Output the (X, Y) coordinate of the center of the cell containing the given text.  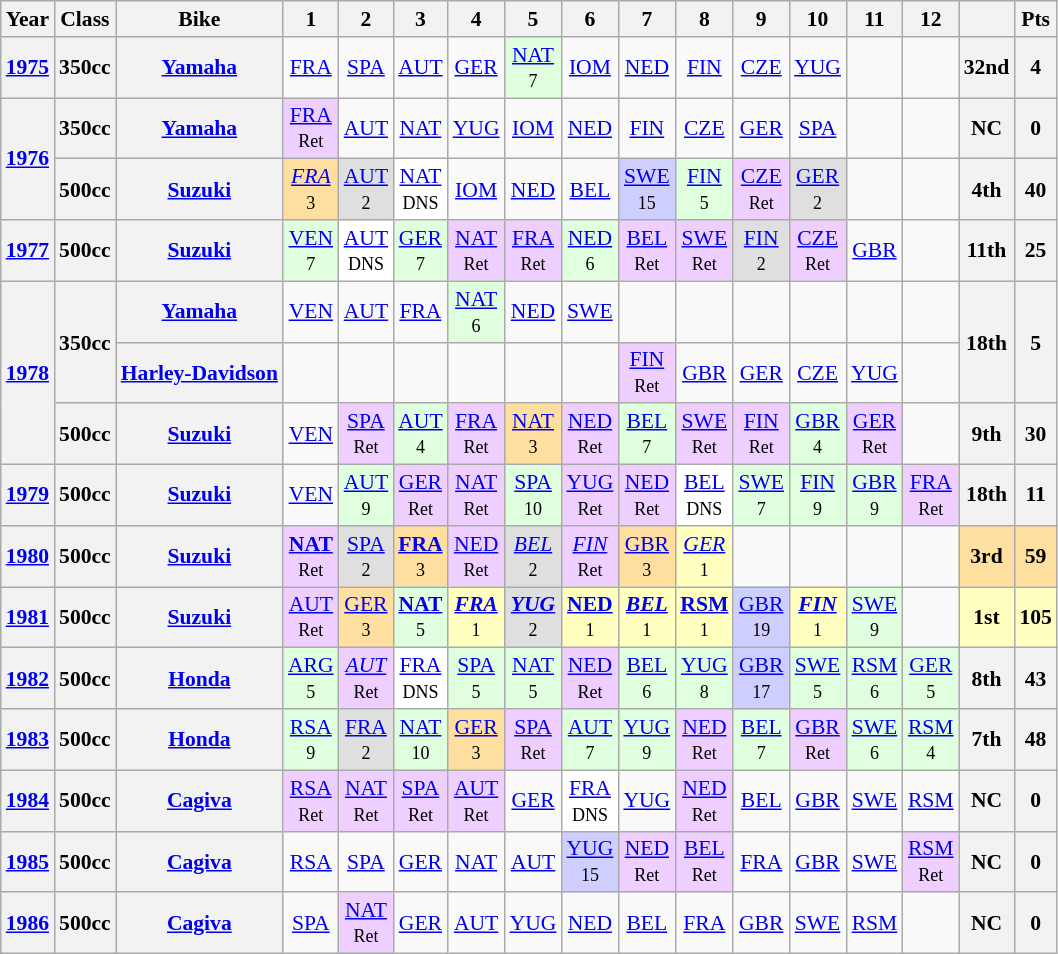
1983 (28, 740)
FIN2 (761, 250)
Year (28, 19)
GBR4 (818, 434)
FIN9 (818, 496)
RSARet (311, 800)
BEL1 (646, 618)
NAT3 (534, 434)
AUTDNS (366, 250)
GER7 (420, 250)
SWE5 (818, 678)
GER2 (818, 190)
8th (987, 678)
1980 (28, 556)
BELDNS (704, 496)
25 (1036, 250)
SPA5 (476, 678)
1977 (28, 250)
AUT9 (366, 496)
Harley-Davidson (200, 372)
3rd (987, 556)
RSM1 (704, 618)
SWE6 (874, 740)
NAT7 (534, 68)
GBR19 (761, 618)
10 (818, 19)
1979 (28, 496)
11th (987, 250)
GER1 (704, 556)
40 (1036, 190)
9th (987, 434)
1986 (28, 924)
GBR3 (646, 556)
SPA2 (366, 556)
GBR9 (874, 496)
6 (590, 19)
7 (646, 19)
GER5 (931, 678)
NED1 (590, 618)
Pts (1036, 19)
RSM6 (874, 678)
7th (987, 740)
SWE7 (761, 496)
2 (366, 19)
9 (761, 19)
RSMRet (931, 862)
1984 (28, 800)
1 (311, 19)
AUT7 (590, 740)
YUG8 (704, 678)
NAT6 (476, 312)
YUGRet (590, 496)
Bike (200, 19)
FIN5 (704, 190)
NAT10 (420, 740)
8 (704, 19)
SPA10 (534, 496)
1981 (28, 618)
AUT4 (420, 434)
FRA1 (476, 618)
1st (987, 618)
RSA (311, 862)
Class (85, 19)
GBRRet (818, 740)
BEL6 (646, 678)
1976 (28, 159)
105 (1036, 618)
SWE15 (646, 190)
48 (1036, 740)
4th (987, 190)
GBR17 (761, 678)
YUG9 (646, 740)
RSM4 (931, 740)
1985 (28, 862)
3 (420, 19)
NATDNS (420, 190)
12 (931, 19)
FRA2 (366, 740)
FIN1 (818, 618)
59 (1036, 556)
VEN7 (311, 250)
RSA9 (311, 740)
43 (1036, 678)
ARG5 (311, 678)
32nd (987, 68)
1982 (28, 678)
SWE9 (874, 618)
NED6 (590, 250)
30 (1036, 434)
YUG2 (534, 618)
YUG15 (590, 862)
AUT2 (366, 190)
BEL2 (534, 556)
1975 (28, 68)
1978 (28, 372)
